Search for the cell housing the specified text and yield its [X, Y] center coordinate. 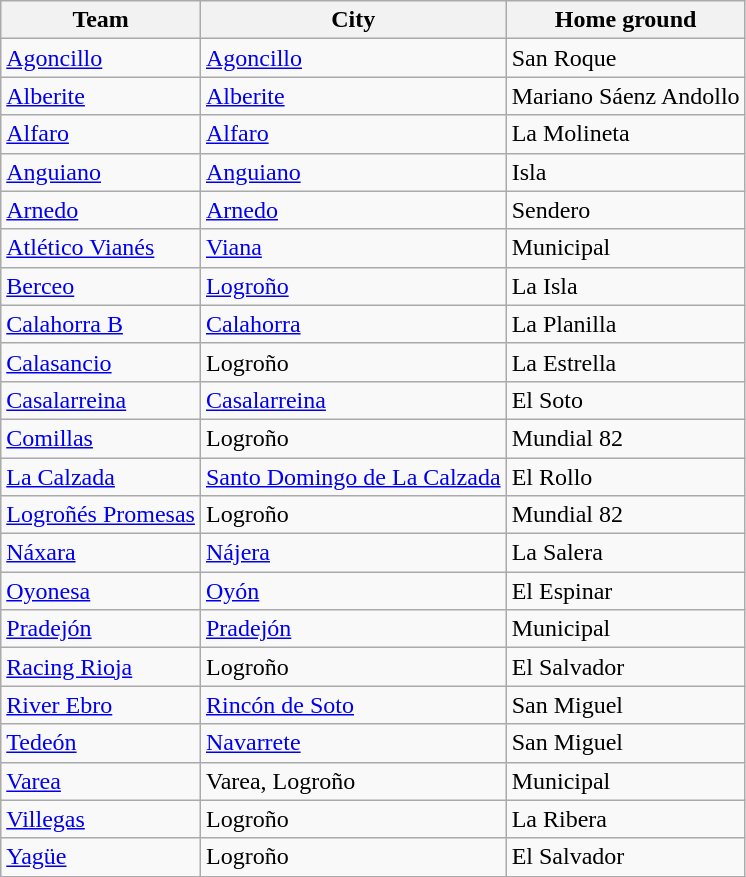
Nájera [353, 553]
Mariano Sáenz Andollo [626, 96]
Yagüe [101, 857]
La Salera [626, 553]
Calahorra [353, 324]
Isla [626, 172]
Calasancio [101, 362]
Berceo [101, 286]
Home ground [626, 20]
Oyonesa [101, 591]
Viana [353, 248]
La Ribera [626, 819]
Sendero [626, 210]
La Isla [626, 286]
Rincón de Soto [353, 705]
El Soto [626, 400]
Santo Domingo de La Calzada [353, 477]
Varea [101, 781]
Atlético Vianés [101, 248]
La Planilla [626, 324]
Racing Rioja [101, 667]
River Ebro [101, 705]
El Rollo [626, 477]
Villegas [101, 819]
La Molineta [626, 134]
City [353, 20]
Comillas [101, 438]
La Estrella [626, 362]
Logroñés Promesas [101, 515]
Calahorra B [101, 324]
San Roque [626, 58]
Náxara [101, 553]
Navarrete [353, 743]
La Calzada [101, 477]
Team [101, 20]
Varea, Logroño [353, 781]
Oyón [353, 591]
Tedeón [101, 743]
El Espinar [626, 591]
